Output the [X, Y] coordinate of the center of the cell containing the given text.  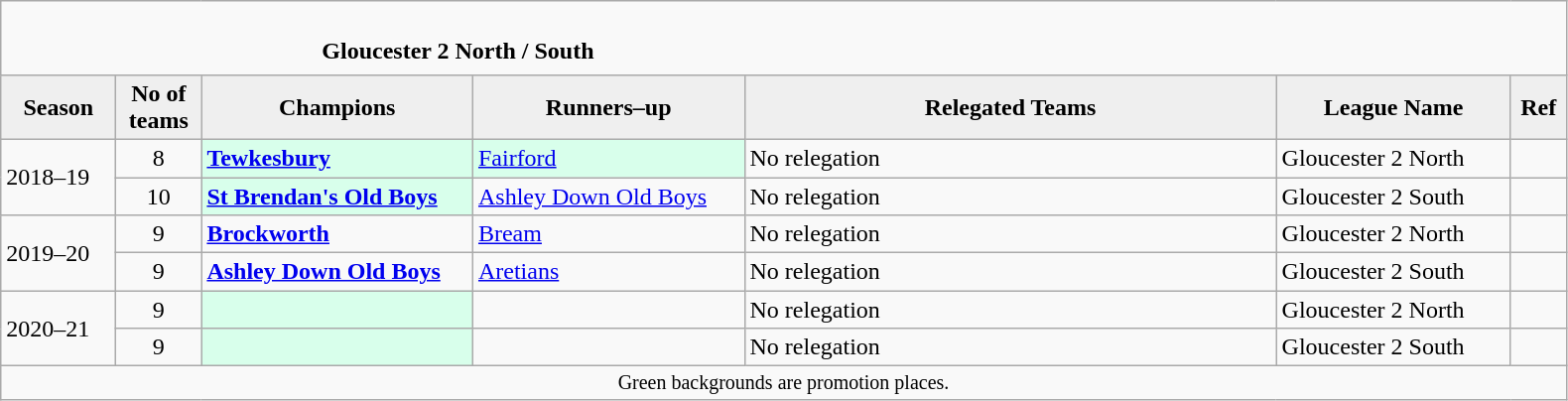
2020–21 [59, 329]
Brockworth [337, 234]
Runners–up [608, 107]
Bream [608, 234]
Ref [1538, 107]
10 [159, 196]
Relegated Teams [1010, 107]
8 [159, 158]
2018–19 [59, 177]
Green backgrounds are promotion places. [784, 383]
2019–20 [59, 253]
Tewkesbury [337, 158]
Champions [337, 107]
Fairford [608, 158]
Aretians [608, 272]
League Name [1393, 107]
Season [59, 107]
St Brendan's Old Boys [337, 196]
No of teams [159, 107]
